Provide the [X, Y] coordinate of the cell's center where the given text is located.  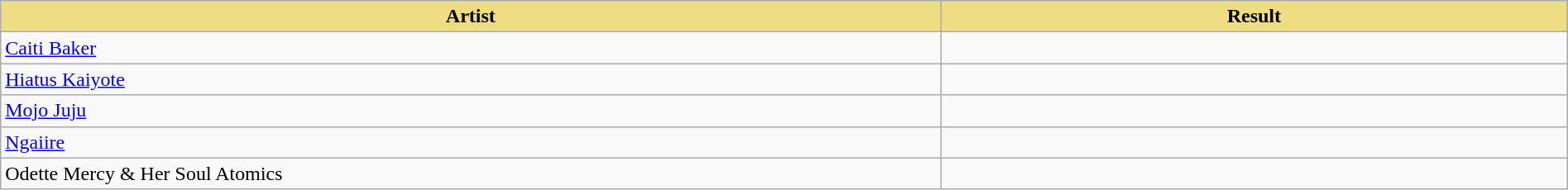
Caiti Baker [471, 48]
Result [1254, 17]
Hiatus Kaiyote [471, 79]
Odette Mercy & Her Soul Atomics [471, 173]
Ngaiire [471, 142]
Mojo Juju [471, 111]
Artist [471, 17]
